Detect which cell encompasses the target text, then output its [X, Y] center coordinate. 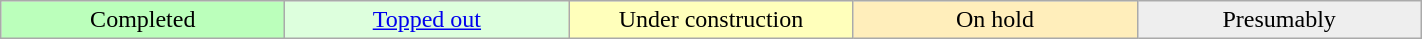
Topped out [427, 20]
Under construction [711, 20]
Completed [143, 20]
On hold [995, 20]
Presumably [1279, 20]
